Provide the [x, y] coordinate of the cell's center where the given text is located.  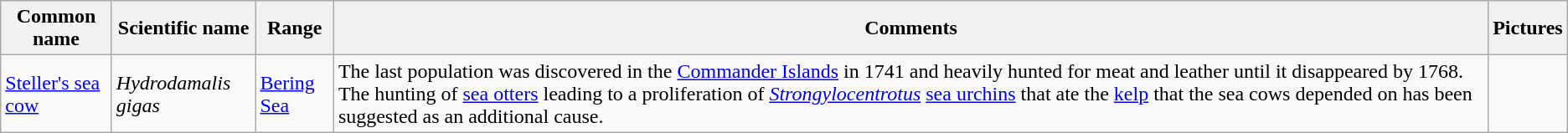
Hydrodamalis gigas [183, 94]
Bering Sea [295, 94]
Scientific name [183, 28]
Pictures [1528, 28]
Common name [57, 28]
Range [295, 28]
Steller's sea cow [57, 94]
Comments [910, 28]
